Detect which cell encompasses the target text, then output its [X, Y] center coordinate. 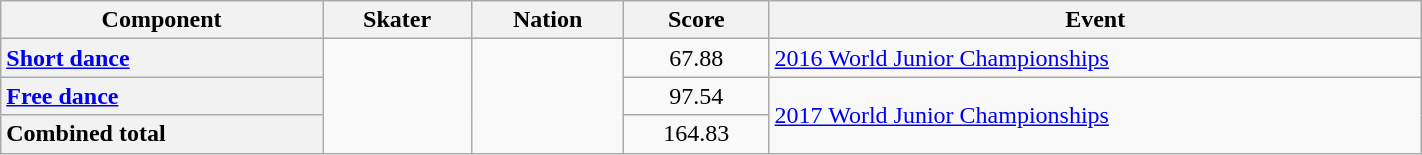
2017 World Junior Championships [1095, 115]
Combined total [162, 134]
Short dance [162, 58]
Event [1095, 20]
Skater [396, 20]
Nation [548, 20]
2016 World Junior Championships [1095, 58]
164.83 [697, 134]
67.88 [697, 58]
Component [162, 20]
97.54 [697, 96]
Free dance [162, 96]
Score [697, 20]
